Locate the cell with the specified text and output its (x, y) center coordinate. 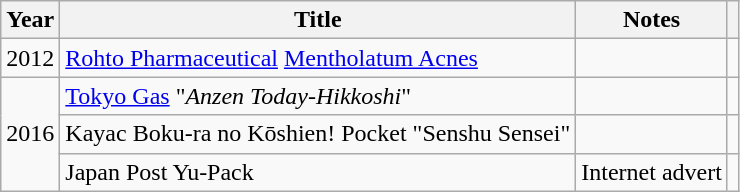
Tokyo Gas "Anzen Today-Hikkoshi" (318, 96)
Kayac Boku-ra no Kōshien! Pocket "Senshu Sensei" (318, 134)
Internet advert (652, 172)
Rohto Pharmaceutical Mentholatum Acnes (318, 58)
2012 (30, 58)
Japan Post Yu-Pack (318, 172)
Title (318, 20)
Year (30, 20)
2016 (30, 134)
Notes (652, 20)
